Output the (X, Y) coordinate of the center of the cell containing the given text.  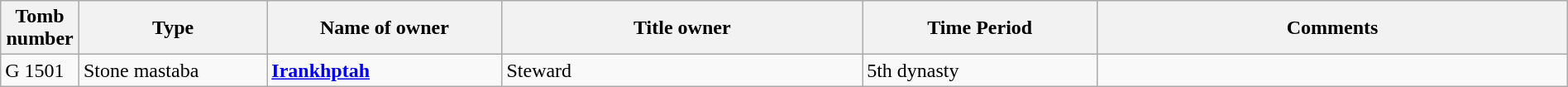
Name of owner (385, 28)
Stone mastaba (172, 70)
Type (172, 28)
5th dynasty (980, 70)
Tomb number (40, 28)
Steward (682, 70)
G 1501 (40, 70)
Irankhptah (385, 70)
Title owner (682, 28)
Comments (1332, 28)
Time Period (980, 28)
